Output the (x, y) coordinate of the center of the cell containing the given text.  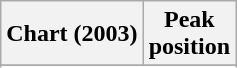
Peak position (189, 34)
Chart (2003) (72, 34)
